Extract the [x, y] coordinate from the center of the cell holding the provided text.  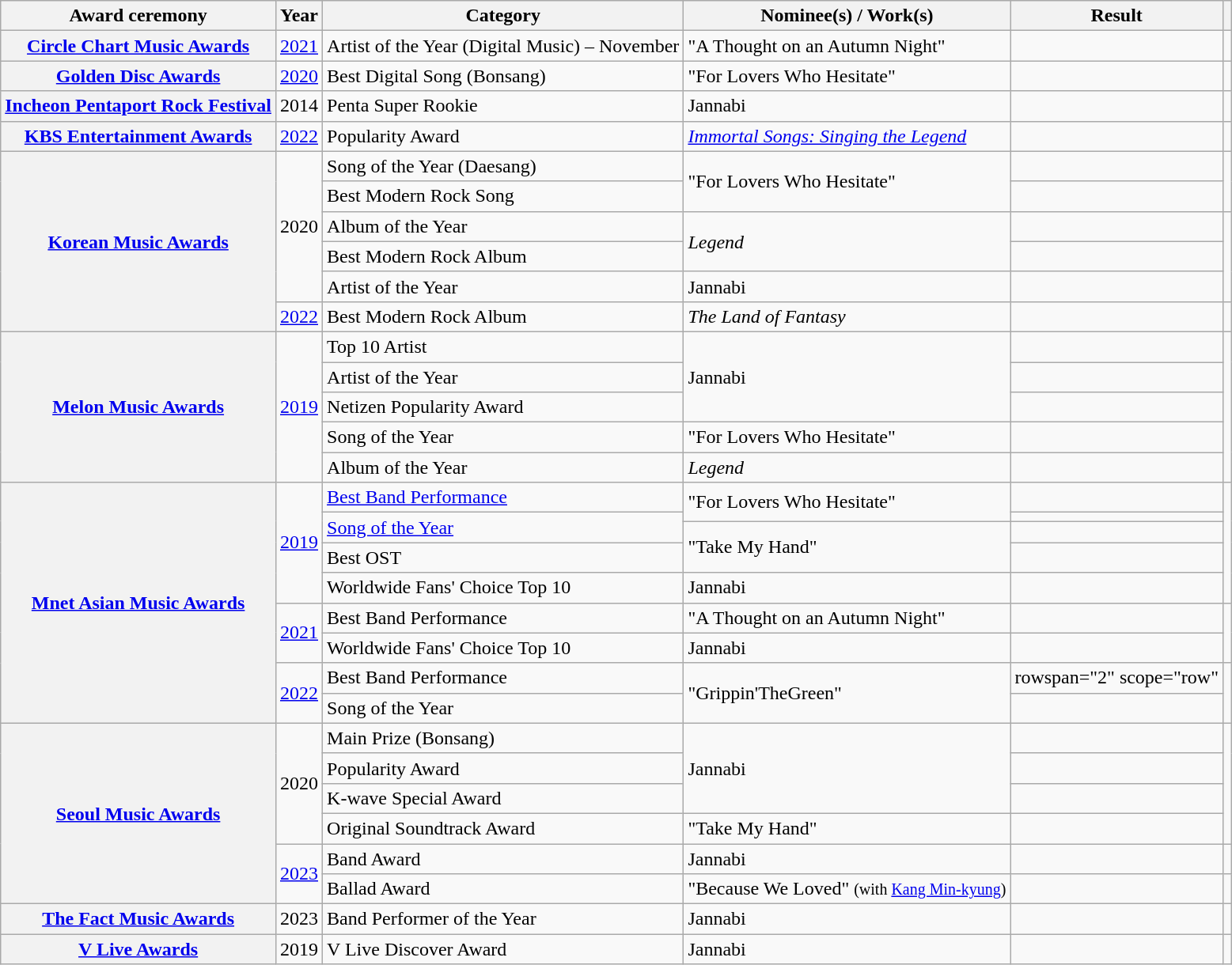
The Fact Music Awards [138, 919]
Best OST [503, 558]
"Grippin'TheGreen" [847, 693]
Mnet Asian Music Awards [138, 603]
The Land of Fantasy [847, 316]
Seoul Music Awards [138, 813]
"Because We Loved" (with Kang Min-kyung) [847, 889]
2014 [299, 106]
Result [1117, 16]
Netizen Popularity Award [503, 407]
Song of the Year (Daesang) [503, 166]
Melon Music Awards [138, 407]
Year [299, 16]
Circle Chart Music Awards [138, 46]
Original Soundtrack Award [503, 828]
K-wave Special Award [503, 798]
Best Digital Song (Bonsang) [503, 76]
Best Modern Rock Song [503, 196]
Incheon Pentaport Rock Festival [138, 106]
Penta Super Rookie [503, 106]
Golden Disc Awards [138, 76]
Korean Music Awards [138, 241]
Band Award [503, 858]
Main Prize (Bonsang) [503, 738]
Band Performer of the Year [503, 919]
V Live Awards [138, 949]
Nominee(s) / Work(s) [847, 16]
Top 10 Artist [503, 346]
Ballad Award [503, 889]
Artist of the Year (Digital Music) – November [503, 46]
Category [503, 16]
KBS Entertainment Awards [138, 136]
Immortal Songs: Singing the Legend [847, 136]
V Live Discover Award [503, 949]
rowspan="2" scope="row" [1117, 678]
Award ceremony [138, 16]
